Find where the given text appears and provide that cell's center as (X, Y) coordinate. 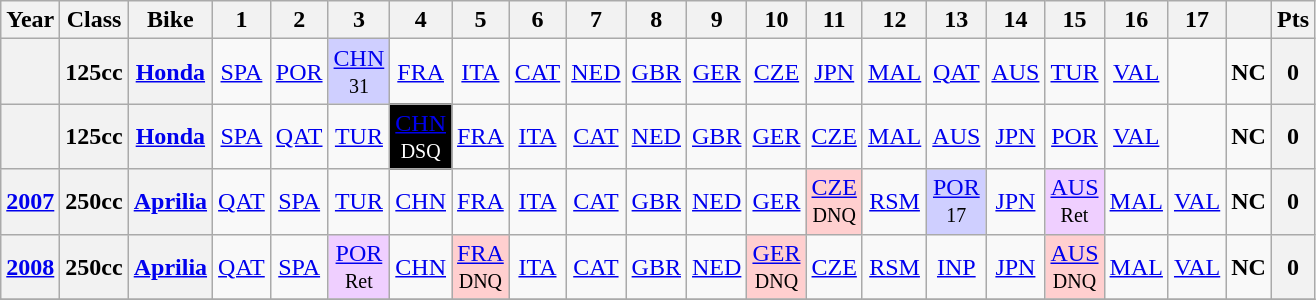
13 (956, 20)
INP (956, 266)
2008 (30, 266)
3 (359, 20)
1 (242, 20)
CZEDNQ (834, 202)
17 (1196, 20)
14 (1016, 20)
GERDNQ (776, 266)
CHNDSQ (421, 136)
CHN31 (359, 72)
11 (834, 20)
POR17 (956, 202)
2007 (30, 202)
AUSDNQ (1074, 266)
Pts (1292, 20)
8 (656, 20)
10 (776, 20)
Year (30, 20)
12 (894, 20)
16 (1136, 20)
4 (421, 20)
Bike (170, 20)
7 (596, 20)
AUSRet (1074, 202)
6 (537, 20)
2 (299, 20)
15 (1074, 20)
5 (481, 20)
PORRet (359, 266)
Class (94, 20)
9 (717, 20)
FRADNQ (481, 266)
